Detect which cell encompasses the target text, then output its [X, Y] center coordinate. 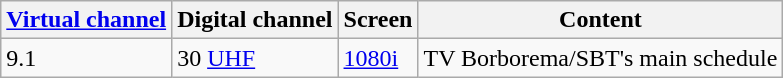
Screen [378, 20]
Content [600, 20]
TV Borborema/SBT's main schedule [600, 58]
30 UHF [255, 58]
Virtual channel [86, 20]
Digital channel [255, 20]
1080i [378, 58]
9.1 [86, 58]
